Identify which cell holds the provided text, then report its [X, Y] central coordinate. 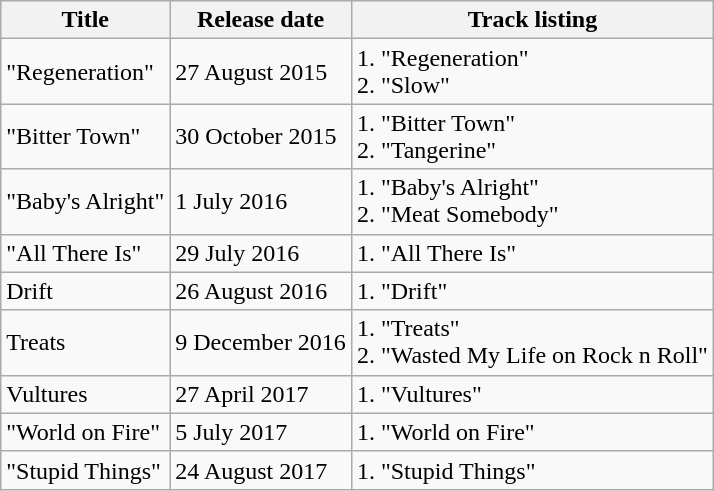
"Stupid Things" [86, 470]
27 August 2015 [261, 72]
9 December 2016 [261, 342]
Vultures [86, 394]
1. "World on Fire" [532, 432]
1. "Drift" [532, 291]
1 July 2016 [261, 202]
5 July 2017 [261, 432]
Title [86, 20]
Track listing [532, 20]
Drift [86, 291]
"All There Is" [86, 253]
1. "Treats"2. "Wasted My Life on Rock n Roll" [532, 342]
"Bitter Town" [86, 136]
Treats [86, 342]
30 October 2015 [261, 136]
26 August 2016 [261, 291]
1. "Vultures" [532, 394]
24 August 2017 [261, 470]
"Regeneration" [86, 72]
"World on Fire" [86, 432]
1. "Stupid Things" [532, 470]
"Baby's Alright" [86, 202]
1. "Baby's Alright"2. "Meat Somebody" [532, 202]
27 April 2017 [261, 394]
1. "All There Is" [532, 253]
Release date [261, 20]
1. "Bitter Town"2. "Tangerine" [532, 136]
1. "Regeneration"2. "Slow" [532, 72]
29 July 2016 [261, 253]
